Determine the (X, Y) coordinate at the center of the cell enclosing the given text.  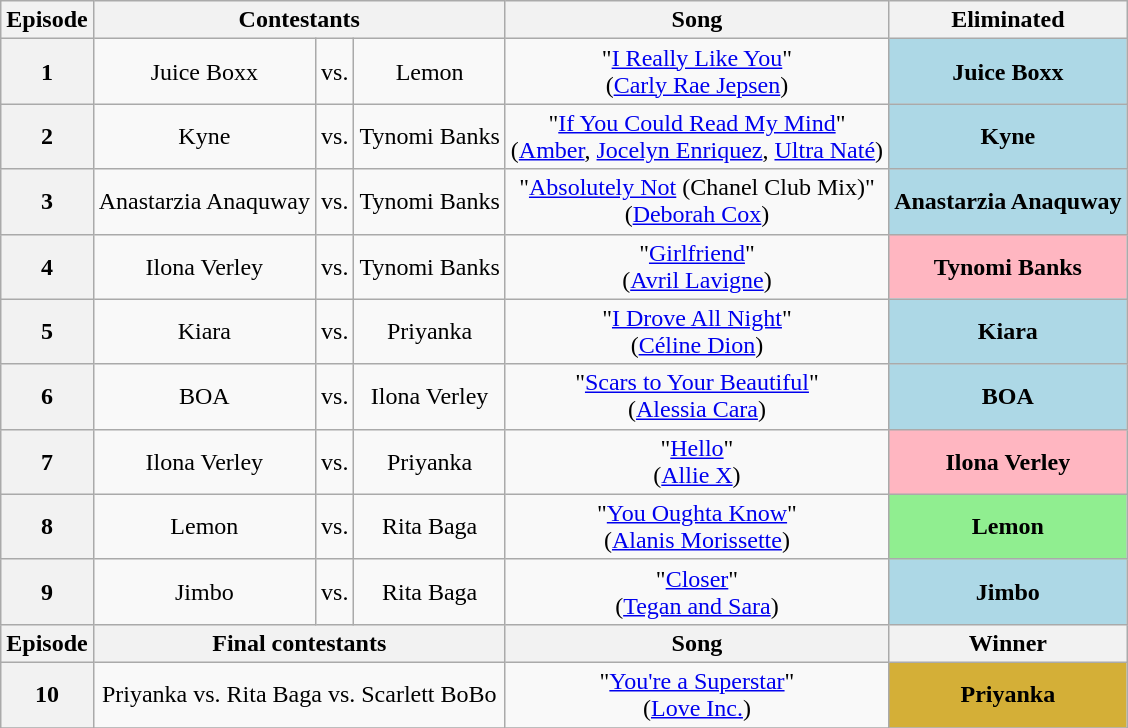
"You Oughta Know"(Alanis Morissette) (696, 526)
8 (47, 526)
"Girlfriend"(Avril Lavigne) (696, 266)
"You're a Superstar"(Love Inc.) (696, 694)
"Absolutely Not (Chanel Club Mix)"(Deborah Cox) (696, 202)
Priyanka vs. Rita Baga vs. Scarlett BoBo (299, 694)
Contestants (299, 20)
2 (47, 136)
7 (47, 462)
"I Drove All Night"(Céline Dion) (696, 332)
3 (47, 202)
Winner (1008, 643)
1 (47, 72)
4 (47, 266)
"Scars to Your Beautiful"(Alessia Cara) (696, 396)
"Hello"(Allie X) (696, 462)
9 (47, 592)
"If You Could Read My Mind"(Amber, Jocelyn Enriquez, Ultra Naté) (696, 136)
"Closer"(Tegan and Sara) (696, 592)
"I Really Like You"(Carly Rae Jepsen) (696, 72)
Eliminated (1008, 20)
10 (47, 694)
Final contestants (299, 643)
6 (47, 396)
5 (47, 332)
